Extract the [x, y] coordinate from the center of the cell holding the provided text.  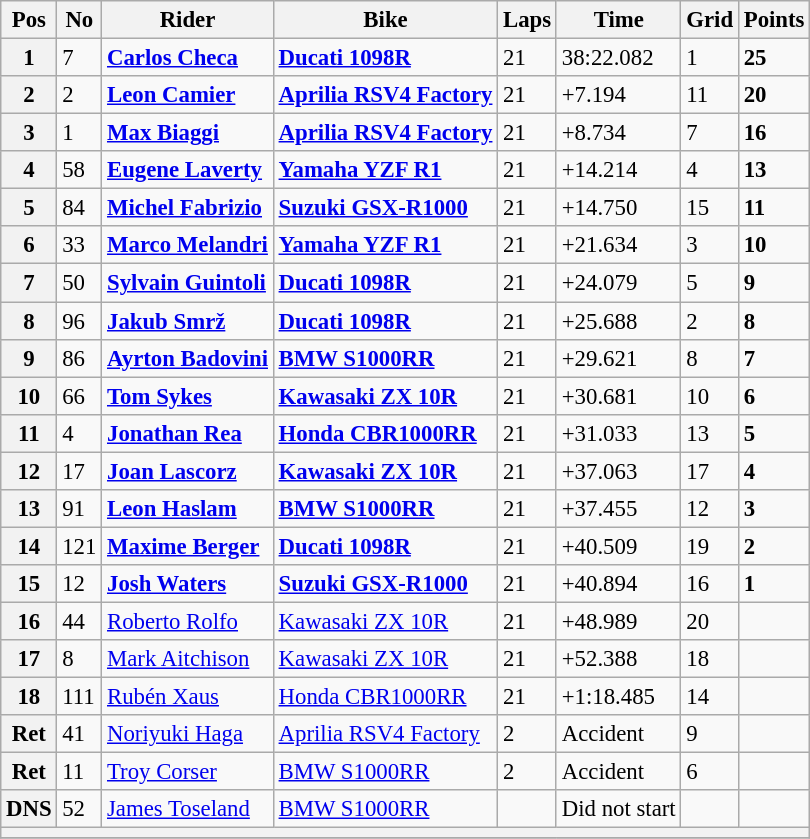
111 [80, 697]
33 [80, 245]
Marco Melandri [188, 245]
+14.214 [618, 170]
+7.194 [618, 95]
58 [80, 170]
Time [618, 20]
+24.079 [618, 283]
Bike [385, 20]
Rubén Xaus [188, 697]
+25.688 [618, 321]
Ayrton Badovini [188, 358]
Leon Haslam [188, 509]
+14.750 [618, 208]
86 [80, 358]
+8.734 [618, 133]
Did not start [618, 809]
Joan Lascorz [188, 471]
38:22.082 [618, 58]
Roberto Rolfo [188, 621]
+29.621 [618, 358]
96 [80, 321]
+52.388 [618, 659]
+40.894 [618, 584]
Tom Sykes [188, 396]
No [80, 20]
25 [774, 58]
+31.033 [618, 433]
+37.455 [618, 509]
50 [80, 283]
+40.509 [618, 546]
91 [80, 509]
Michel Fabrizio [188, 208]
Rider [188, 20]
Grid [710, 20]
66 [80, 396]
Carlos Checa [188, 58]
Troy Corser [188, 772]
Maxime Berger [188, 546]
Mark Aitchison [188, 659]
+21.634 [618, 245]
Jakub Smrž [188, 321]
James Toseland [188, 809]
Jonathan Rea [188, 433]
Leon Camier [188, 95]
+37.063 [618, 471]
19 [710, 546]
+1:18.485 [618, 697]
52 [80, 809]
Sylvain Guintoli [188, 283]
121 [80, 546]
44 [80, 621]
Max Biaggi [188, 133]
+48.989 [618, 621]
+30.681 [618, 396]
Pos [29, 20]
Laps [528, 20]
41 [80, 734]
DNS [29, 809]
Points [774, 20]
84 [80, 208]
Josh Waters [188, 584]
Eugene Laverty [188, 170]
Noriyuki Haga [188, 734]
